Determine the (X, Y) coordinate at the center of the cell enclosing the given text.  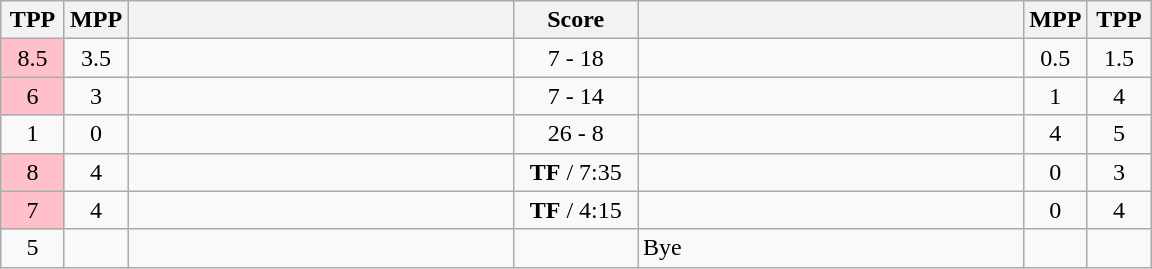
Score (576, 20)
26 - 8 (576, 134)
Bye (831, 248)
1.5 (1119, 58)
7 - 18 (576, 58)
8 (33, 172)
7 (33, 210)
3.5 (96, 58)
0.5 (1056, 58)
TF / 4:15 (576, 210)
6 (33, 96)
TF / 7:35 (576, 172)
8.5 (33, 58)
7 - 14 (576, 96)
